Find where the given text appears and provide that cell's center as (x, y) coordinate. 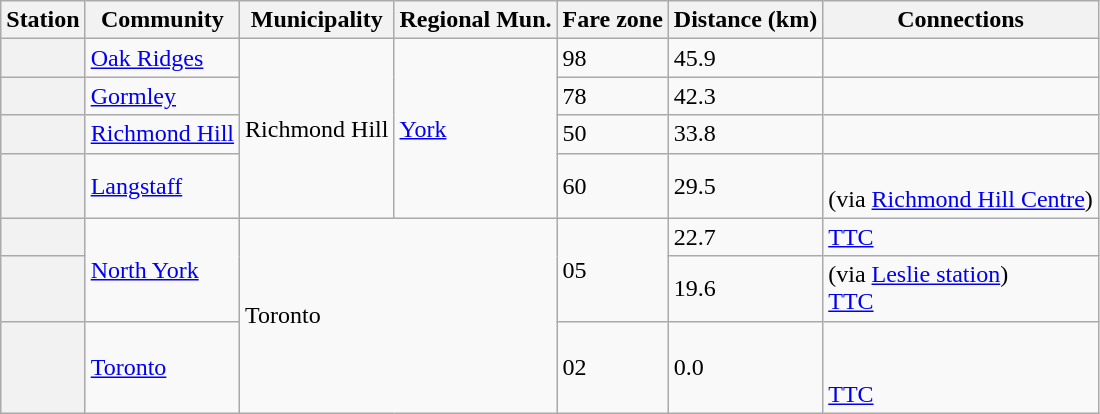
Oak Ridges (162, 58)
Gormley (162, 96)
Regional Mun. (476, 20)
19.6 (745, 288)
02 (612, 367)
29.5 (745, 186)
York (476, 128)
North York (162, 270)
Community (162, 20)
Fare zone (612, 20)
50 (612, 134)
22.7 (745, 237)
78 (612, 96)
33.8 (745, 134)
Distance (km) (745, 20)
Station (43, 20)
(via Richmond Hill Centre) (961, 186)
Municipality (317, 20)
Langstaff (162, 186)
0.0 (745, 367)
42.3 (745, 96)
45.9 (745, 58)
60 (612, 186)
(via Leslie station) TTC (961, 288)
Connections (961, 20)
98 (612, 58)
05 (612, 270)
